Extract the (X, Y) coordinate from the center of the cell holding the provided text.  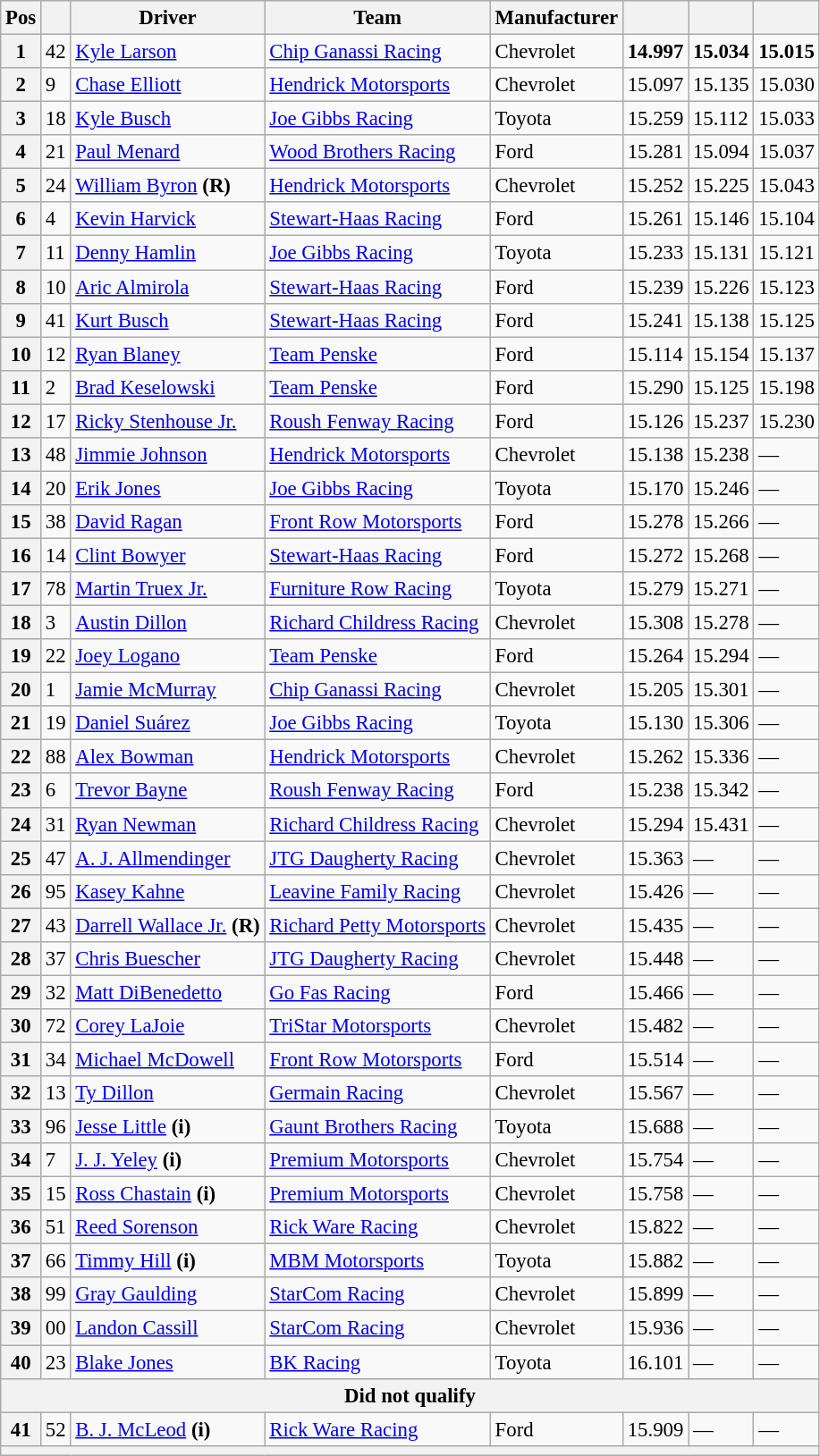
Clint Bowyer (168, 555)
Ty Dillon (168, 1093)
Corey LaJoie (168, 1026)
15.015 (787, 52)
Landon Cassill (168, 1328)
Kyle Busch (168, 119)
29 (21, 992)
15.936 (655, 1328)
Wood Brothers Racing (377, 152)
15.514 (655, 1059)
Denny Hamlin (168, 253)
Austin Dillon (168, 623)
Ricky Stenhouse Jr. (168, 421)
Kyle Larson (168, 52)
15.306 (721, 723)
Gray Gaulding (168, 1295)
Reed Sorenson (168, 1227)
15.342 (721, 791)
15.301 (721, 690)
15.435 (655, 925)
15.123 (787, 287)
15.104 (787, 219)
15.259 (655, 119)
15.822 (655, 1227)
16.101 (655, 1362)
27 (21, 925)
15.170 (655, 488)
14.997 (655, 52)
28 (21, 959)
8 (21, 287)
51 (55, 1227)
Ryan Blaney (168, 354)
15.121 (787, 253)
Chris Buescher (168, 959)
88 (55, 757)
15.266 (721, 522)
Leavine Family Racing (377, 891)
15.225 (721, 186)
36 (21, 1227)
Darrell Wallace Jr. (R) (168, 925)
Furniture Row Racing (377, 589)
15.112 (721, 119)
15.037 (787, 152)
Matt DiBenedetto (168, 992)
BK Racing (377, 1362)
15.261 (655, 219)
15.230 (787, 421)
15.226 (721, 287)
Kasey Kahne (168, 891)
15.308 (655, 623)
15.252 (655, 186)
33 (21, 1127)
40 (21, 1362)
15.030 (787, 85)
15.043 (787, 186)
30 (21, 1026)
Timmy Hill (i) (168, 1261)
15.033 (787, 119)
15.758 (655, 1194)
15.567 (655, 1093)
Joey Logano (168, 656)
52 (55, 1429)
Chase Elliott (168, 85)
Pos (21, 18)
Driver (168, 18)
Michael McDowell (168, 1059)
William Byron (R) (168, 186)
15.268 (721, 555)
Aric Almirola (168, 287)
Go Fas Racing (377, 992)
Erik Jones (168, 488)
15.094 (721, 152)
MBM Motorsports (377, 1261)
Jesse Little (i) (168, 1127)
Blake Jones (168, 1362)
Gaunt Brothers Racing (377, 1127)
99 (55, 1295)
Paul Menard (168, 152)
26 (21, 891)
Alex Bowman (168, 757)
15.131 (721, 253)
15.264 (655, 656)
15.137 (787, 354)
15.482 (655, 1026)
72 (55, 1026)
Kevin Harvick (168, 219)
39 (21, 1328)
16 (21, 555)
15.154 (721, 354)
95 (55, 891)
15.198 (787, 387)
Brad Keselowski (168, 387)
15.241 (655, 320)
A. J. Allmendinger (168, 858)
TriStar Motorsports (377, 1026)
96 (55, 1127)
42 (55, 52)
15.272 (655, 555)
15.909 (655, 1429)
15.130 (655, 723)
Germain Racing (377, 1093)
15.290 (655, 387)
15.135 (721, 85)
Ross Chastain (i) (168, 1194)
Richard Petty Motorsports (377, 925)
Jamie McMurray (168, 690)
15.466 (655, 992)
47 (55, 858)
78 (55, 589)
15.363 (655, 858)
15.205 (655, 690)
15.233 (655, 253)
15.262 (655, 757)
15.146 (721, 219)
5 (21, 186)
25 (21, 858)
David Ragan (168, 522)
15.034 (721, 52)
Martin Truex Jr. (168, 589)
15.246 (721, 488)
Daniel Suárez (168, 723)
15.237 (721, 421)
Did not qualify (410, 1395)
15.279 (655, 589)
15.126 (655, 421)
00 (55, 1328)
15.754 (655, 1160)
15.431 (721, 824)
15.688 (655, 1127)
15.426 (655, 891)
15.336 (721, 757)
Manufacturer (556, 18)
15.097 (655, 85)
Ryan Newman (168, 824)
J. J. Yeley (i) (168, 1160)
15.882 (655, 1261)
15.281 (655, 152)
15.114 (655, 354)
Team (377, 18)
15.239 (655, 287)
66 (55, 1261)
35 (21, 1194)
Jimmie Johnson (168, 455)
Trevor Bayne (168, 791)
15.271 (721, 589)
43 (55, 925)
Kurt Busch (168, 320)
B. J. McLeod (i) (168, 1429)
15.899 (655, 1295)
15.448 (655, 959)
48 (55, 455)
